Scan for the cell matching the given text and deliver its (X, Y) coordinate at center. 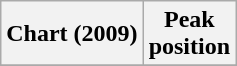
Peakposition (189, 34)
Chart (2009) (72, 34)
